Determine the (x, y) coordinate at the center of the cell enclosing the given text.  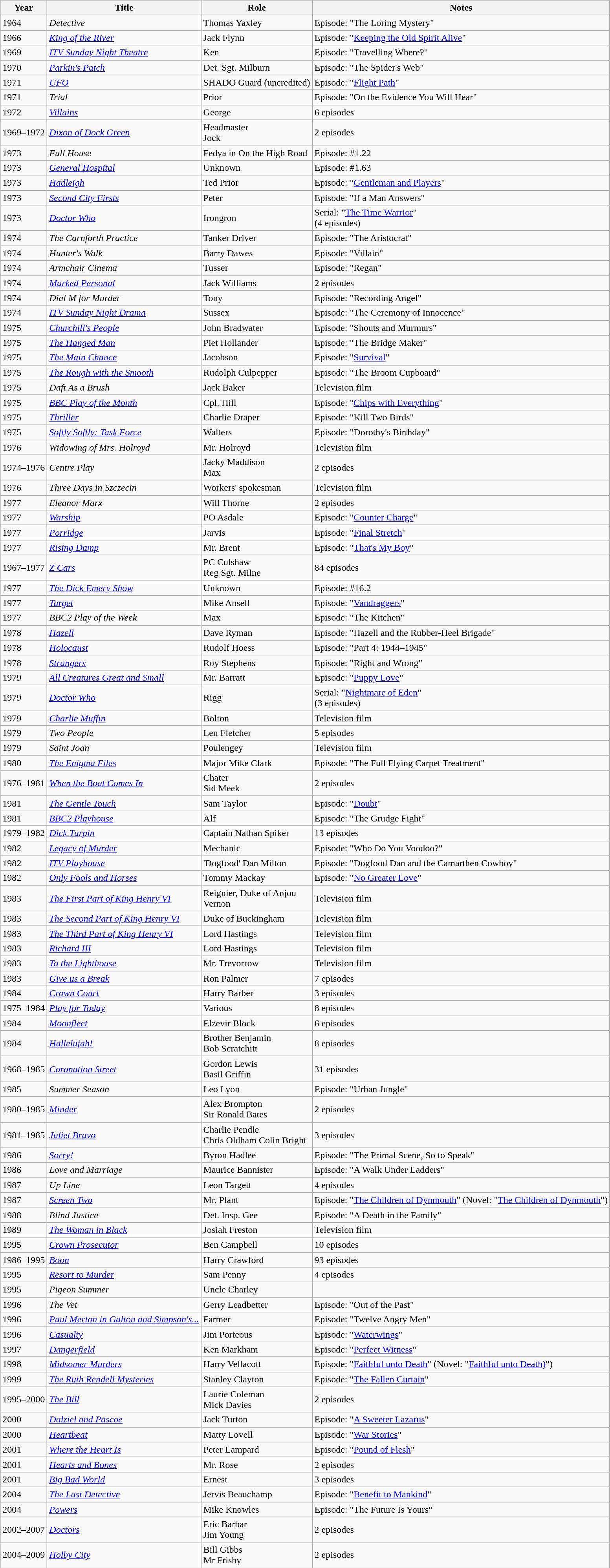
Jacobson (257, 358)
Ernest (257, 1479)
1979–1982 (24, 833)
Heartbeat (124, 1435)
1966 (24, 38)
Episode: "Survival" (461, 358)
Episode: "Out of the Past" (461, 1305)
Coronation Street (124, 1069)
Len Fletcher (257, 733)
Where the Heart Is (124, 1449)
10 episodes (461, 1245)
Duke of Buckingham (257, 918)
King of the River (124, 38)
Will Thorne (257, 503)
13 episodes (461, 833)
Episode: "That's My Boy" (461, 548)
Tanker Driver (257, 238)
Episode: "The Full Flying Carpet Treatment" (461, 763)
Mr. Brent (257, 548)
Play for Today (124, 1008)
7 episodes (461, 978)
Sussex (257, 313)
Alf (257, 818)
Tommy Mackay (257, 878)
Episode: "The Bridge Maker" (461, 343)
The Carnforth Practice (124, 238)
The Dick Emery Show (124, 588)
Crown Prosecutor (124, 1245)
Charlie Muffin (124, 718)
Target (124, 603)
Episode: "Keeping the Old Spirit Alive" (461, 38)
1989 (24, 1230)
George (257, 112)
Blind Justice (124, 1215)
Maurice Bannister (257, 1170)
2002–2007 (24, 1530)
Captain Nathan Spiker (257, 833)
Mechanic (257, 848)
UFO (124, 82)
Hearts and Bones (124, 1464)
Rising Damp (124, 548)
Prior (257, 97)
Episode: "Final Stretch" (461, 533)
Episode: "No Greater Love" (461, 878)
5 episodes (461, 733)
Serial: "The Time Warrior"(4 episodes) (461, 218)
Rudolf Hoess (257, 648)
Ben Campbell (257, 1245)
Gordon LewisBasil Griffin (257, 1069)
Jarvis (257, 533)
Episode: "The Loring Mystery" (461, 23)
Episode: "The Ceremony of Innocence" (461, 313)
The Second Part of King Henry VI (124, 918)
84 episodes (461, 568)
Harry Barber (257, 993)
Episode: "The Kitchen" (461, 618)
Episode: "Doubt" (461, 803)
Episode: "Kill Two Birds" (461, 417)
Ken (257, 53)
Episode: "The Broom Cupboard" (461, 372)
The Last Detective (124, 1494)
Hallelujah! (124, 1043)
Episode: "The Future Is Yours" (461, 1509)
1981–1985 (24, 1135)
Det. Insp. Gee (257, 1215)
Summer Season (124, 1089)
Second City Firsts (124, 197)
1988 (24, 1215)
Episode: "Flight Path" (461, 82)
Episode: "The Primal Scene, So to Speak" (461, 1155)
Rigg (257, 698)
Centre Play (124, 468)
The Enigma Files (124, 763)
Mike Knowles (257, 1509)
1967–1977 (24, 568)
Gerry Leadbetter (257, 1305)
John Bradwater (257, 328)
ITV Sunday Night Theatre (124, 53)
Episode: "Shouts and Murmurs" (461, 328)
Mr. Plant (257, 1200)
Episode: "If a Man Answers" (461, 197)
Episode: "War Stories" (461, 1435)
Cpl. Hill (257, 402)
Episode: "Dorothy's Birthday" (461, 432)
Laurie ColemanMick Davies (257, 1400)
Episode: "Part 4: 1944–1945" (461, 648)
BBC Play of the Month (124, 402)
The Third Part of King Henry VI (124, 933)
Sorry! (124, 1155)
Minder (124, 1109)
'Dogfood' Dan Milton (257, 863)
Armchair Cinema (124, 268)
Workers' spokesman (257, 488)
Leo Lyon (257, 1089)
Crown Court (124, 993)
Tony (257, 298)
Give us a Break (124, 978)
Uncle Charley (257, 1290)
The Rough with the Smooth (124, 372)
Episode: "Twelve Angry Men" (461, 1320)
Elzevir Block (257, 1023)
Thomas Yaxley (257, 23)
Jim Porteous (257, 1334)
Harry Vellacott (257, 1364)
The Gentle Touch (124, 803)
Tusser (257, 268)
31 episodes (461, 1069)
Mr. Holroyd (257, 447)
Three Days in Szczecin (124, 488)
1999 (24, 1379)
BBC2 Playhouse (124, 818)
1975–1984 (24, 1008)
Big Bad World (124, 1479)
Episode: "Regan" (461, 268)
Legacy of Murder (124, 848)
Episode: "Waterwings" (461, 1334)
Episode: "Faithful unto Death" (Novel: "Faithful unto Death)") (461, 1364)
Josiah Freston (257, 1230)
PC CulshawReg Sgt. Milne (257, 568)
The Woman in Black (124, 1230)
Episode: "Perfect Witness" (461, 1349)
Charlie PendleChris Oldham Colin Bright (257, 1135)
Episode: "Recording Angel" (461, 298)
Mr. Trevorrow (257, 963)
1974–1976 (24, 468)
1972 (24, 112)
Porridge (124, 533)
Poulengey (257, 748)
ITV Sunday Night Drama (124, 313)
Villains (124, 112)
Mike Ansell (257, 603)
1969–1972 (24, 133)
Roy Stephens (257, 663)
Hadleigh (124, 183)
Dangerfield (124, 1349)
Jervis Beauchamp (257, 1494)
ITV Playhouse (124, 863)
Sam Taylor (257, 803)
Episode: "Puppy Love" (461, 677)
Major Mike Clark (257, 763)
Harry Crawford (257, 1260)
Episode: "Chips with Everything" (461, 402)
Jack Turton (257, 1420)
Holocaust (124, 648)
Episode: "Dogfood Dan and the Camarthen Cowboy" (461, 863)
Detective (124, 23)
All Creatures Great and Small (124, 677)
Episode: "Gentleman and Players" (461, 183)
Walters (257, 432)
Episode: "Pound of Flesh" (461, 1449)
Notes (461, 8)
Up Line (124, 1185)
Irongron (257, 218)
Bolton (257, 718)
1995–2000 (24, 1400)
Only Fools and Horses (124, 878)
Pigeon Summer (124, 1290)
Dalziel and Pascoe (124, 1420)
The Bill (124, 1400)
Dick Turpin (124, 833)
Jack Baker (257, 387)
Hunter's Walk (124, 253)
Jack Flynn (257, 38)
1998 (24, 1364)
Ron Palmer (257, 978)
Farmer (257, 1320)
BBC2 Play of the Week (124, 618)
Dial M for Murder (124, 298)
Year (24, 8)
Episode: "Counter Charge" (461, 518)
Episode: "The Fallen Curtain" (461, 1379)
Ken Markham (257, 1349)
Richard III (124, 948)
The First Part of King Henry VI (124, 898)
Title (124, 8)
Episode: "Travelling Where?" (461, 53)
The Ruth Rendell Mysteries (124, 1379)
Peter Lampard (257, 1449)
Moonfleet (124, 1023)
Boon (124, 1260)
Episode: "Right and Wrong" (461, 663)
Churchill's People (124, 328)
Episode: "The Grudge Fight" (461, 818)
Episode: "A Sweeter Lazarus" (461, 1420)
Two People (124, 733)
Thriller (124, 417)
Peter (257, 197)
1969 (24, 53)
Episode: #1.63 (461, 168)
Jack Williams (257, 283)
Various (257, 1008)
Episode: "Benefit to Mankind" (461, 1494)
Doctors (124, 1530)
Det. Sgt. Milburn (257, 68)
ChaterSid Meek (257, 783)
1980–1985 (24, 1109)
Resort to Murder (124, 1275)
Alex BromptonSir Ronald Bates (257, 1109)
Dave Ryman (257, 633)
Parkin's Patch (124, 68)
Charlie Draper (257, 417)
1985 (24, 1089)
Z Cars (124, 568)
The Main Chance (124, 358)
SHADO Guard (uncredited) (257, 82)
93 episodes (461, 1260)
Episode: "A Death in the Family" (461, 1215)
Episode: #1.22 (461, 153)
Widowing of Mrs. Holroyd (124, 447)
Warship (124, 518)
Episode: "Villain" (461, 253)
The Hanged Man (124, 343)
Hazell (124, 633)
Episode: "Urban Jungle" (461, 1089)
Mr. Barratt (257, 677)
Leon Targett (257, 1185)
Eleanor Marx (124, 503)
Jacky MaddisonMax (257, 468)
Barry Dawes (257, 253)
1964 (24, 23)
Max (257, 618)
Episode: "On the Evidence You Will Hear" (461, 97)
Piet Hollander (257, 343)
Holby City (124, 1555)
Trial (124, 97)
1980 (24, 763)
2004–2009 (24, 1555)
Strangers (124, 663)
When the Boat Comes In (124, 783)
Casualty (124, 1334)
Episode: "Hazell and the Rubber-Heel Brigade" (461, 633)
Bill GibbsMr Frisby (257, 1555)
Dixon of Dock Green (124, 133)
HeadmasterJock (257, 133)
1976–1981 (24, 783)
Role (257, 8)
Ted Prior (257, 183)
1970 (24, 68)
Mr. Rose (257, 1464)
Softly Softly: Task Force (124, 432)
Fedya in On the High Road (257, 153)
Episode: "Who Do You Voodoo?" (461, 848)
Powers (124, 1509)
Serial: "Nightmare of Eden"(3 episodes) (461, 698)
Reignier, Duke of AnjouVernon (257, 898)
Paul Merton in Galton and Simpson's... (124, 1320)
Screen Two (124, 1200)
Episode: "Vandraggers" (461, 603)
PO Asdale (257, 518)
Marked Personal (124, 283)
Matty Lovell (257, 1435)
Sam Penny (257, 1275)
1997 (24, 1349)
Daft As a Brush (124, 387)
1968–1985 (24, 1069)
The Vet (124, 1305)
Byron Hadlee (257, 1155)
1986–1995 (24, 1260)
Eric BarbarJim Young (257, 1530)
Juliet Bravo (124, 1135)
Episode: "The Children of Dynmouth" (Novel: "The Children of Dynmouth") (461, 1200)
Saint Joan (124, 748)
Brother BenjaminBob Scratchitt (257, 1043)
Episode: "The Spider's Web" (461, 68)
Stanley Clayton (257, 1379)
Midsomer Murders (124, 1364)
Episode: "The Aristocrat" (461, 238)
To the Lighthouse (124, 963)
General Hospital (124, 168)
Full House (124, 153)
Rudolph Culpepper (257, 372)
Episode: "A Walk Under Ladders" (461, 1170)
Episode: #16.2 (461, 588)
Love and Marriage (124, 1170)
